Search for the cell housing the specified text and yield its [x, y] center coordinate. 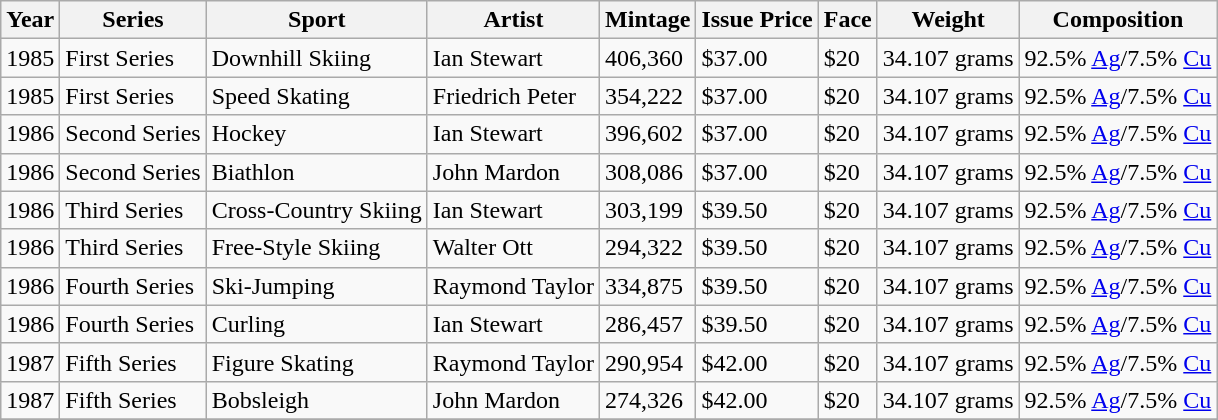
Weight [948, 20]
Hockey [316, 134]
Bobsleigh [316, 400]
396,602 [648, 134]
406,360 [648, 58]
Figure Skating [316, 362]
Artist [513, 20]
286,457 [648, 324]
334,875 [648, 286]
294,322 [648, 248]
Downhill Skiing [316, 58]
290,954 [648, 362]
Walter Ott [513, 248]
Sport [316, 20]
308,086 [648, 172]
Friedrich Peter [513, 96]
303,199 [648, 210]
Issue Price [757, 20]
Speed Skating [316, 96]
Mintage [648, 20]
Ski-Jumping [316, 286]
274,326 [648, 400]
Composition [1118, 20]
Biathlon [316, 172]
Series [133, 20]
Cross-Country Skiing [316, 210]
Year [30, 20]
Curling [316, 324]
354,222 [648, 96]
Free-Style Skiing [316, 248]
Face [848, 20]
